Find where the given text appears and provide that cell's center as (X, Y) coordinate. 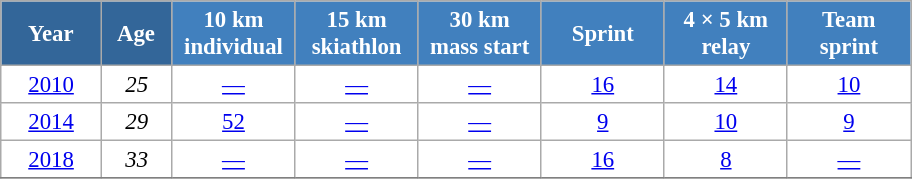
Team sprint (848, 34)
25 (136, 85)
30 km mass start (480, 34)
10 km individual (234, 34)
Sprint (602, 34)
29 (136, 122)
8 (726, 160)
52 (234, 122)
4 × 5 km relay (726, 34)
2010 (52, 85)
2014 (52, 122)
15 km skiathlon (356, 34)
33 (136, 160)
Year (52, 34)
2018 (52, 160)
14 (726, 85)
Age (136, 34)
